Return the (x, y) coordinate for the center point of the cell that contains the specified text.  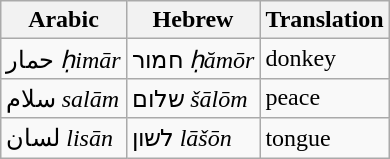
حمار ḥimār (64, 59)
سلام salām (64, 98)
חמור ḥămōr (193, 59)
Translation (324, 20)
donkey (324, 59)
שלום šālōm (193, 98)
Hebrew (193, 20)
peace (324, 98)
لسان lisān (64, 138)
tongue (324, 138)
לשון lāšōn (193, 138)
Arabic (64, 20)
